Scan for the cell matching the given text and deliver its (x, y) coordinate at center. 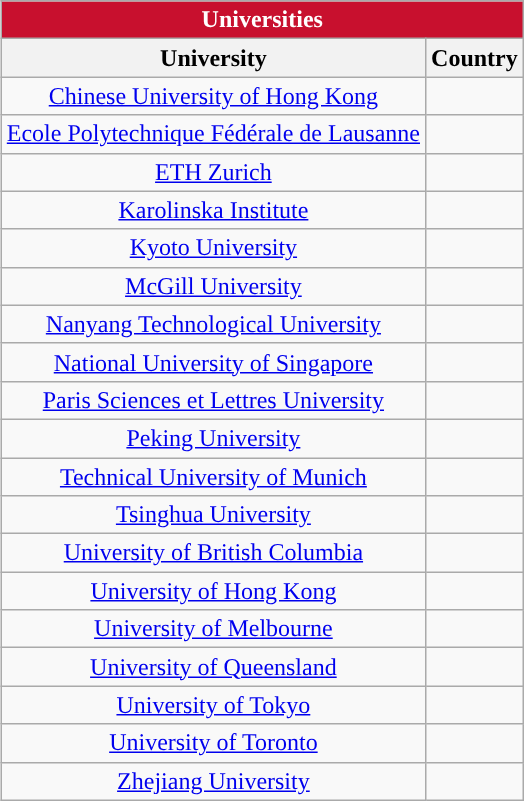
Kyoto University (213, 248)
University of Toronto (213, 743)
University of British Columbia (213, 553)
National University of Singapore (213, 362)
Paris Sciences et Lettres University (213, 400)
Tsinghua University (213, 515)
University of Melbourne (213, 629)
University (213, 58)
Ecole Polytechnique Fédérale de Lausanne (213, 134)
Nanyang Technological University (213, 324)
Universities (262, 20)
Karolinska Institute (213, 210)
McGill University (213, 286)
University of Queensland (213, 667)
Technical University of Munich (213, 477)
Peking University (213, 438)
Country (475, 58)
University of Hong Kong (213, 591)
Zhejiang University (213, 781)
ETH Zurich (213, 172)
University of Tokyo (213, 705)
Chinese University of Hong Kong (213, 96)
